Locate the cell with the specified text and output its (X, Y) center coordinate. 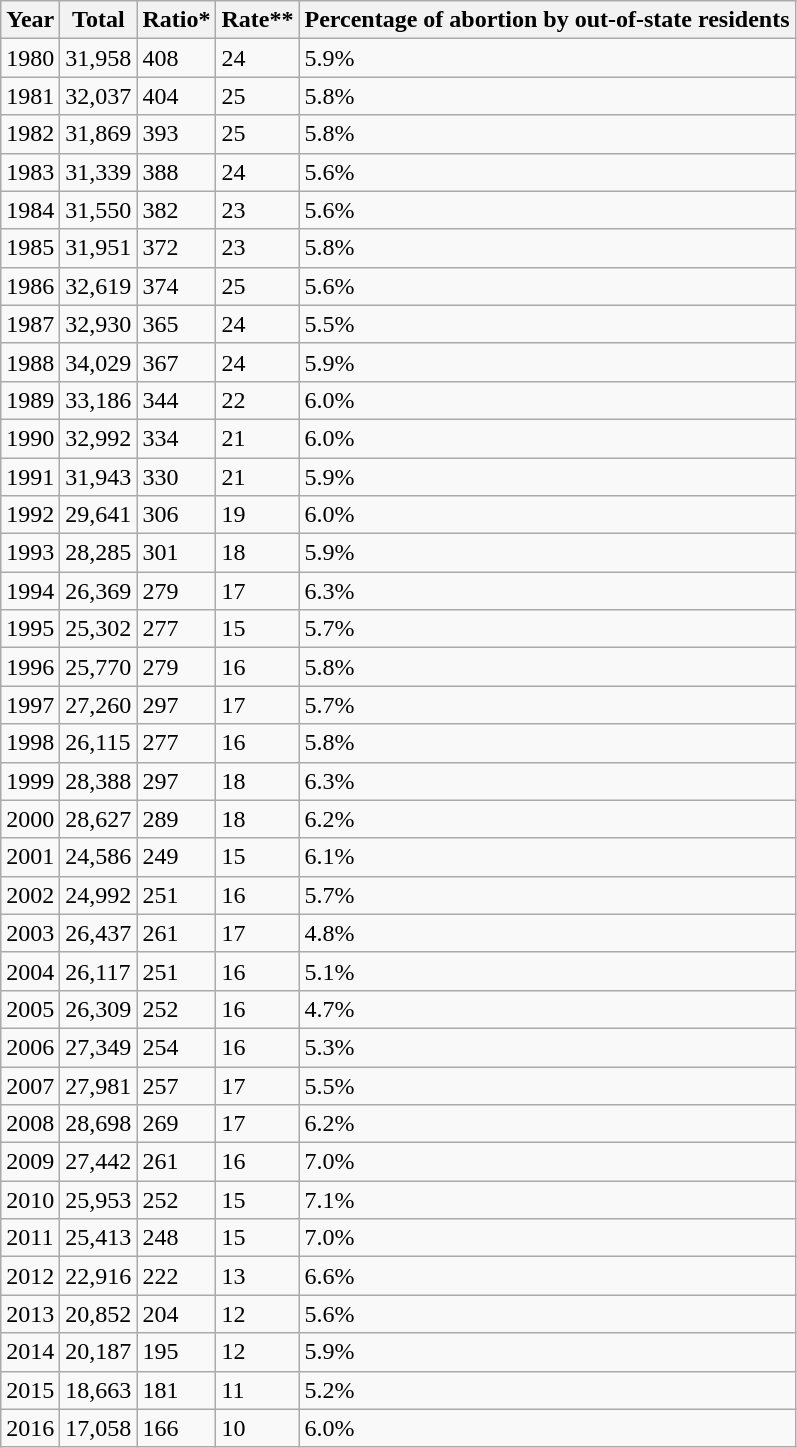
2010 (30, 1200)
27,349 (98, 1047)
2007 (30, 1085)
249 (176, 857)
32,037 (98, 96)
254 (176, 1047)
27,260 (98, 705)
32,930 (98, 324)
2006 (30, 1047)
5.3% (547, 1047)
344 (176, 400)
2004 (30, 971)
334 (176, 438)
1991 (30, 477)
31,869 (98, 134)
2015 (30, 1390)
28,698 (98, 1124)
Total (98, 20)
2011 (30, 1238)
31,550 (98, 210)
2003 (30, 933)
25,953 (98, 1200)
22,916 (98, 1276)
Rate** (258, 20)
6.1% (547, 857)
1992 (30, 515)
248 (176, 1238)
2009 (30, 1162)
222 (176, 1276)
1996 (30, 667)
Ratio* (176, 20)
26,115 (98, 743)
6.6% (547, 1276)
18,663 (98, 1390)
2016 (30, 1428)
28,388 (98, 781)
408 (176, 58)
27,981 (98, 1085)
29,641 (98, 515)
374 (176, 286)
31,339 (98, 172)
1995 (30, 629)
1989 (30, 400)
25,302 (98, 629)
2005 (30, 1009)
257 (176, 1085)
26,117 (98, 971)
2001 (30, 857)
26,369 (98, 591)
1982 (30, 134)
2008 (30, 1124)
31,958 (98, 58)
Percentage of abortion by out-of-state residents (547, 20)
11 (258, 1390)
20,187 (98, 1352)
166 (176, 1428)
393 (176, 134)
31,951 (98, 248)
26,309 (98, 1009)
24,586 (98, 857)
28,285 (98, 553)
Year (30, 20)
7.1% (547, 1200)
1980 (30, 58)
330 (176, 477)
1994 (30, 591)
33,186 (98, 400)
2000 (30, 819)
28,627 (98, 819)
2013 (30, 1314)
22 (258, 400)
4.7% (547, 1009)
2014 (30, 1352)
382 (176, 210)
365 (176, 324)
25,413 (98, 1238)
26,437 (98, 933)
1986 (30, 286)
372 (176, 248)
2002 (30, 895)
32,619 (98, 286)
1998 (30, 743)
17,058 (98, 1428)
1993 (30, 553)
1990 (30, 438)
19 (258, 515)
24,992 (98, 895)
388 (176, 172)
1983 (30, 172)
2012 (30, 1276)
20,852 (98, 1314)
25,770 (98, 667)
195 (176, 1352)
31,943 (98, 477)
27,442 (98, 1162)
13 (258, 1276)
181 (176, 1390)
4.8% (547, 933)
404 (176, 96)
1984 (30, 210)
1981 (30, 96)
289 (176, 819)
5.2% (547, 1390)
367 (176, 362)
306 (176, 515)
10 (258, 1428)
1988 (30, 362)
1999 (30, 781)
5.1% (547, 971)
1987 (30, 324)
1997 (30, 705)
269 (176, 1124)
301 (176, 553)
204 (176, 1314)
1985 (30, 248)
32,992 (98, 438)
34,029 (98, 362)
